Extract the (X, Y) coordinate from the center of the cell holding the provided text.  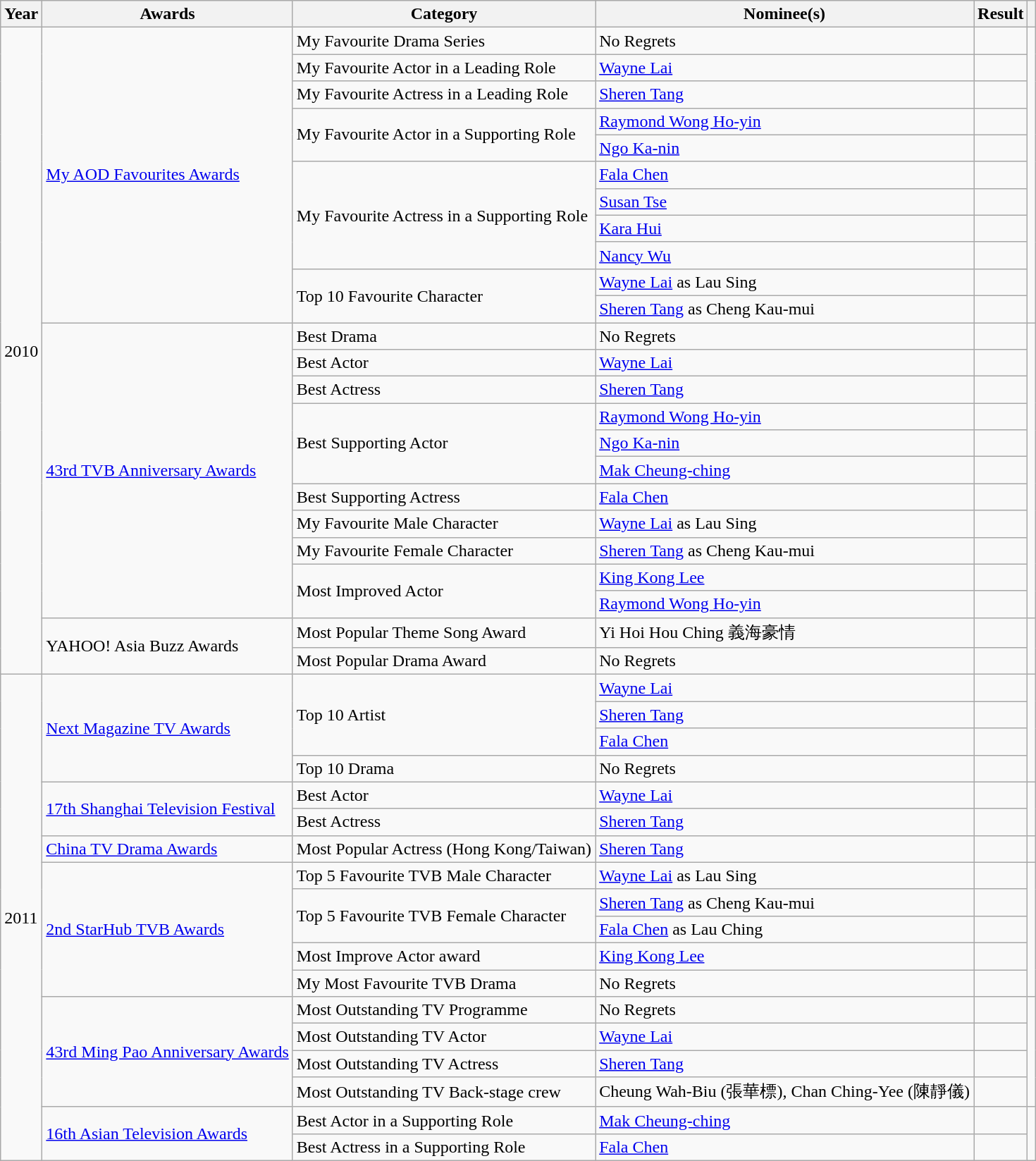
Awards (168, 14)
My Favourite Drama Series (444, 41)
Top 5 Favourite TVB Female Character (444, 916)
Most Popular Actress (Hong Kong/Taiwan) (444, 849)
Most Improve Actor award (444, 956)
My Favourite Female Character (444, 551)
17th Shanghai Television Festival (168, 809)
China TV Drama Awards (168, 849)
Most Outstanding TV Actress (444, 1064)
YAHOO! Asia Buzz Awards (168, 646)
Year (21, 14)
Most Outstanding TV Back-stage crew (444, 1093)
My AOD Favourites Awards (168, 175)
Yi Hoi Hou Ching 義海豪情 (785, 633)
Top 10 Drama (444, 768)
Best Supporting Actor (444, 443)
Most Popular Drama Award (444, 661)
My Favourite Male Character (444, 524)
Category (444, 14)
Best Supporting Actress (444, 497)
Kara Hui (785, 228)
2011 (21, 918)
My Most Favourite TVB Drama (444, 983)
Top 10 Artist (444, 715)
43rd Ming Pao Anniversary Awards (168, 1052)
Fala Chen as Lau Ching (785, 929)
Most Popular Theme Song Award (444, 633)
2010 (21, 351)
Most Outstanding TV Actor (444, 1037)
Nancy Wu (785, 255)
Result (1001, 14)
Susan Tse (785, 202)
Top 5 Favourite TVB Male Character (444, 876)
Most Improved Actor (444, 591)
43rd TVB Anniversary Awards (168, 471)
My Favourite Actor in a Leading Role (444, 68)
16th Asian Television Awards (168, 1134)
Cheung Wah-Biu (張華標), Chan Ching-Yee (陳靜儀) (785, 1093)
Next Magazine TV Awards (168, 728)
Nominee(s) (785, 14)
Most Outstanding TV Programme (444, 1010)
My Favourite Actor in a Supporting Role (444, 135)
My Favourite Actress in a Supporting Role (444, 215)
2nd StarHub TVB Awards (168, 929)
Top 10 Favourite Character (444, 295)
Best Drama (444, 336)
My Favourite Actress in a Leading Role (444, 94)
Best Actress in a Supporting Role (444, 1147)
Best Actor in a Supporting Role (444, 1120)
